Detect which cell encompasses the target text, then output its [X, Y] center coordinate. 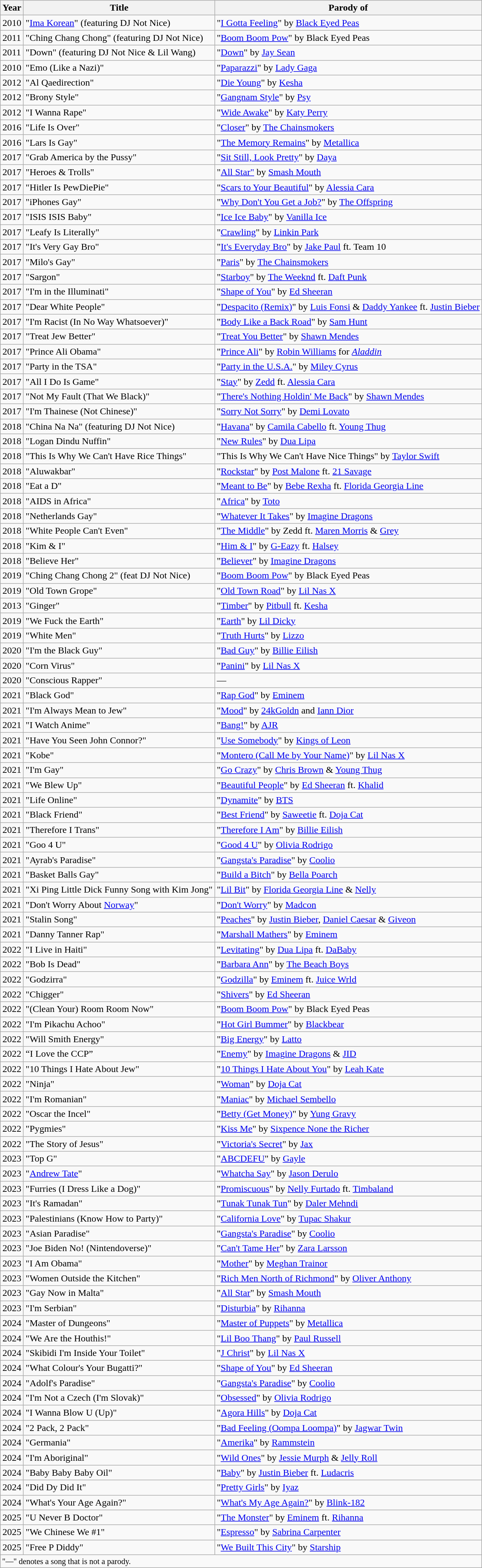
"Party in the U.S.A." by Miley Cyrus [348, 366]
"We Chinese We #1" [119, 1532]
"I Watch Anime" [119, 725]
"I'm Thainese (Not Chinese)" [119, 411]
"Espresso" by Sabrina Carpenter [348, 1532]
"Starboy" by The Weeknd ft. Daft Punk [348, 277]
"I'm Gay" [119, 770]
"Die Young" by Kesha [348, 82]
"Dear White People" [119, 307]
"Crawling" by Linkin Park [348, 232]
"Black God" [119, 695]
"Leafy Is Literally" [119, 232]
"Rich Men North of Richmond" by Oliver Anthony [348, 1278]
"Paris" by The Chainsmokers [348, 262]
"The Middle" by Zedd ft. Maren Morris & Grey [348, 531]
"Therefore I Am" by Billie Eilish [348, 830]
"Bad Feeling (Oompa Loompa)" by Jagwar Twin [348, 1428]
"Whatever It Takes" by Imagine Dragons [348, 516]
"Africa" by Toto [348, 501]
"Danny Tanner Rap" [119, 935]
"Therefore I Trans" [119, 830]
"Pretty Girls" by Iyaz [348, 1487]
"Joe Biden No! (Nintendoverse)" [119, 1248]
"We Are the Houthis!" [119, 1338]
"iPhones Gay" [119, 202]
"Beautiful People" by Ed Sheeran ft. Khalid [348, 785]
"Obsessed" by Olivia Rodrigo [348, 1398]
"Not My Fault (That We Black)" [119, 396]
"ISIS ISIS Baby" [119, 217]
"Gay Now in Malta" [119, 1293]
"Chigger" [119, 994]
"The Memory Remains" by Metallica [348, 142]
"Shivers" by Ed Sheeran [348, 994]
"Whatcha Say" by Jason Derulo [348, 1174]
"Party in the TSA" [119, 366]
"Maniac" by Michael Sembello [348, 1099]
"Ayrab's Paradise" [119, 860]
"Panini" by Lil Nas X [348, 666]
"Body Like a Back Road" by Sam Hunt [348, 322]
"Mother" by Meghan Trainor [348, 1263]
"Wide Awake" by Katy Perry [348, 112]
"This Is Why We Can't Have Nice Things" by Taylor Swift [348, 456]
"Ima Korean" (featuring DJ Not Nice) [119, 23]
"It's Everyday Bro" by Jake Paul ft. Team 10 [348, 247]
"Lars Is Gay" [119, 142]
"Grab America by the Pussy" [119, 157]
"Al Qaedirection" [119, 82]
"I'm Romanian" [119, 1099]
"Kim & I" [119, 546]
"Kiss Me" by Sixpence None the Richer [348, 1129]
"10 Things I Hate About You" by Leah Kate [348, 1069]
"Timber" by Pitbull ft. Kesha [348, 606]
"I Gotta Feeling" by Black Eyed Peas [348, 23]
"Will Smith Energy" [119, 1039]
"Agora Hills" by Doja Cat [348, 1413]
"Furries (I Dress Like a Dog)" [119, 1189]
"There's Nothing Holdin' Me Back" by Shawn Mendes [348, 396]
"I Wanna Rape" [119, 112]
"I Am Obama" [119, 1263]
"Amerika" by Rammstein [348, 1443]
"Adolf's Paradise" [119, 1383]
"Baby Baby Baby Oil" [119, 1473]
"The Monster" by Eminem ft. Rihanna [348, 1517]
"Master of Dungeons" [119, 1323]
"Despacito (Remix)" by Luis Fonsi & Daddy Yankee ft. Justin Bieber [348, 307]
"We Fuck the Earth" [119, 620]
"Scars to Your Beautiful" by Alessia Cara [348, 187]
"Ginger" [119, 606]
"Use Somebody" by Kings of Leon [348, 740]
"Betty (Get Money)" by Yung Gravy [348, 1114]
"What Colour's Your Bugatti?" [119, 1368]
"Levitating" by Dua Lipa ft. DaBaby [348, 950]
"Godzirra" [119, 979]
"Down" (featuring DJ Not Nice & Lil Wang) [119, 53]
"I'm Pikachu Achoo" [119, 1024]
"I'm in the Illuminati" [119, 292]
"Ninja" [119, 1084]
"Paparazzi" by Lady Gaga [348, 68]
"Go Crazy" by Chris Brown & Young Thug [348, 770]
"Montero (Call Me by Your Name)" by Lil Nas X [348, 755]
"Lil Bit" by Florida Georgia Line & Nelly [348, 889]
"Basket Balls Gay" [119, 875]
"Rap God" by Eminem [348, 695]
"Pygmies" [119, 1129]
"Ice Ice Baby" by Vanilla Ice [348, 217]
"Dynamite" by BTS [348, 800]
"Closer" by The Chainsmokers [348, 127]
"Gangnam Style" by Psy [348, 97]
"Ching Chang Chong" (featuring DJ Not Nice) [119, 38]
"Asian Paradise" [119, 1233]
"I'm Not a Czech (I'm Slovak)" [119, 1398]
"What's Your Age Again?" [119, 1502]
"Him & I" by G-Eazy ft. Halsey [348, 546]
"Free P Diddy" [119, 1547]
"AIDS in Africa" [119, 501]
"We Blew Up" [119, 785]
"Hot Girl Bummer" by Blackbear [348, 1024]
"Bad Guy" by Billie Eilish [348, 650]
"Have You Seen John Connor?" [119, 740]
"Skibidi I'm Inside Your Toilet" [119, 1353]
"10 Things I Hate About Jew" [119, 1069]
"Goo 4 U" [119, 845]
"Peaches" by Justin Bieber, Daniel Caesar & Giveon [348, 920]
"Palestinians (Know How to Party)" [119, 1219]
"Promiscuous" by Nelly Furtado ft. Timbaland [348, 1189]
"I Wanna Blow U (Up)" [119, 1413]
"New Rules" by Dua Lipa [348, 441]
"Xi Ping Little Dick Funny Song with Kim Jong" [119, 889]
"It's Very Gay Bro" [119, 247]
"Stalin Song" [119, 920]
"Stay" by Zedd ft. Alessia Cara [348, 381]
"I'm Serbian" [119, 1308]
"What's My Age Again?" by Blink-182 [348, 1502]
2013 [12, 606]
"Believer" by Imagine Dragons [348, 561]
"Emo (Like a Nazi)" [119, 68]
"Netherlands Gay" [119, 516]
"Woman" by Doja Cat [348, 1084]
Year [12, 8]
"Life Online" [119, 800]
"Milo's Gay" [119, 262]
"Why Don't You Get a Job?" by The Offspring [348, 202]
"White People Can't Even" [119, 531]
"Top G" [119, 1159]
"Disturbia" by Rihanna [348, 1308]
"Lil Boo Thang" by Paul Russell [348, 1338]
"Logan Dindu Nuffin" [119, 441]
"The Story of Jesus" [119, 1144]
"Best Friend" by Saweetie ft. Doja Cat [348, 815]
"U Never B Doctor" [119, 1517]
"—" denotes a song that is not a parody. [241, 1561]
"Truth Hurts" by Lizzo [348, 635]
"Ching Chang Chong 2" (feat DJ Not Nice) [119, 576]
"Tunak Tunak Tun" by Daler Mehndi [348, 1204]
"I'm Racist (In No Way Whatsoever)" [119, 322]
"Mood" by 24kGoldn and Iann Dior [348, 710]
"Bang!" by AJR [348, 725]
Parody of [348, 8]
"Victoria's Secret" by Jax [348, 1144]
"It's Ramadan" [119, 1204]
"China Na Na" (featuring DJ Not Nice) [119, 426]
"Barbara Ann" by The Beach Boys [348, 964]
"Heroes & Trolls" [119, 172]
"White Men" [119, 635]
"I Live in Haiti" [119, 950]
"Prince Ali Obama" [119, 351]
"Aluwakbar" [119, 471]
"Earth" by Lil Dicky [348, 620]
"Kobe" [119, 755]
"Eat a D" [119, 486]
"Good 4 U" by Olivia Rodrigo [348, 845]
"Women Outside the Kitchen" [119, 1278]
"Black Friend" [119, 815]
"I'm Always Mean to Jew" [119, 710]
"Sorry Not Sorry" by Demi Lovato [348, 411]
"I'm Aboriginal" [119, 1458]
"Treat Jew Better" [119, 337]
"2 Pack, 2 Pack" [119, 1428]
"ABCDEFU" by Gayle [348, 1159]
"Marshall Mathers" by Eminem [348, 935]
— [348, 681]
"Don't Worry About Norway" [119, 904]
“I Love the CCP” [119, 1054]
"Rockstar" by Post Malone ft. 21 Savage [348, 471]
"Treat You Better" by Shawn Mendes [348, 337]
Title [119, 8]
"Sargon" [119, 277]
"All I Do Is Game" [119, 381]
"California Love" by Tupac Shakur [348, 1219]
"Enemy" by Imagine Dragons & JID [348, 1054]
"Old Town Road" by Lil Nas X [348, 591]
"(Clean Your) Room Room Now" [119, 1009]
"Sit Still, Look Pretty" by Daya [348, 157]
"Don't Worry" by Madcon [348, 904]
"Brony Style" [119, 97]
"Build a Bitch" by Bella Poarch [348, 875]
"Believe Her" [119, 561]
"Wild Ones" by Jessie Murph & Jelly Roll [348, 1458]
"Conscious Rapper" [119, 681]
"Did Dy Did It" [119, 1487]
"Life Is Over" [119, 127]
"Down" by Jay Sean [348, 53]
"Baby" by Justin Bieber ft. Ludacris [348, 1473]
"Can't Tame Her" by Zara Larsson [348, 1248]
"Godzilla" by Eminem ft. Juice Wrld [348, 979]
"I'm the Black Guy" [119, 650]
"We Built This City" by Starship [348, 1547]
"Corn Virus" [119, 666]
"Prince Ali" by Robin Williams for Aladdin [348, 351]
"Andrew Tate" [119, 1174]
"Havana" by Camila Cabello ft. Young Thug [348, 426]
"J Christ" by Lil Nas X [348, 1353]
"Bob Is Dead" [119, 964]
"Germania" [119, 1443]
"Meant to Be" by Bebe Rexha ft. Florida Georgia Line [348, 486]
"This Is Why We Can't Have Rice Things" [119, 456]
"Hitler Is PewDiePie" [119, 187]
"Oscar the Incel" [119, 1114]
"Old Town Grope" [119, 591]
"Big Energy" by Latto [348, 1039]
"Master of Puppets" by Metallica [348, 1323]
